Extract the [x, y] coordinate from the center of the cell holding the provided text.  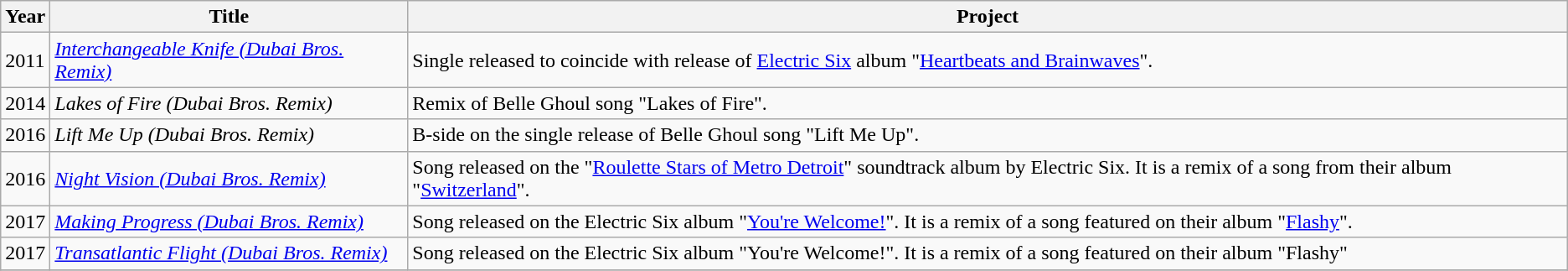
Lakes of Fire (Dubai Bros. Remix) [230, 103]
Interchangeable Knife (Dubai Bros. Remix) [230, 60]
Song released on the Electric Six album "You're Welcome!". It is a remix of a song featured on their album "Flashy" [988, 253]
Night Vision (Dubai Bros. Remix) [230, 178]
B-side on the single release of Belle Ghoul song "Lift Me Up". [988, 135]
2011 [25, 60]
Project [988, 17]
Transatlantic Flight (Dubai Bros. Remix) [230, 253]
Remix of Belle Ghoul song "Lakes of Fire". [988, 103]
Year [25, 17]
Title [230, 17]
Making Progress (Dubai Bros. Remix) [230, 221]
Lift Me Up (Dubai Bros. Remix) [230, 135]
2014 [25, 103]
Single released to coincide with release of Electric Six album "Heartbeats and Brainwaves". [988, 60]
Song released on the "Roulette Stars of Metro Detroit" soundtrack album by Electric Six. It is a remix of a song from their album "Switzerland". [988, 178]
Song released on the Electric Six album "You're Welcome!". It is a remix of a song featured on their album "Flashy". [988, 221]
